For the text-containing cell, return its midpoint in [X, Y] coordinate format. 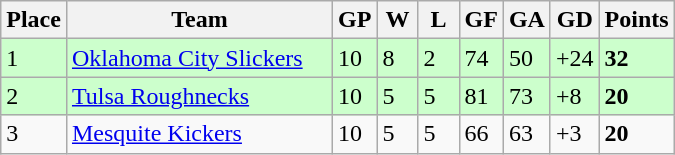
Place [34, 20]
1 [34, 58]
GP [355, 20]
Points [636, 20]
63 [526, 134]
GA [526, 20]
66 [481, 134]
Oklahoma City Slickers [199, 58]
50 [526, 58]
GF [481, 20]
+24 [574, 58]
8 [398, 58]
81 [481, 96]
3 [34, 134]
W [398, 20]
Mesquite Kickers [199, 134]
+8 [574, 96]
74 [481, 58]
Team [199, 20]
L [438, 20]
73 [526, 96]
+3 [574, 134]
GD [574, 20]
Tulsa Roughnecks [199, 96]
32 [636, 58]
